Identify which cell holds the provided text, then report its (x, y) central coordinate. 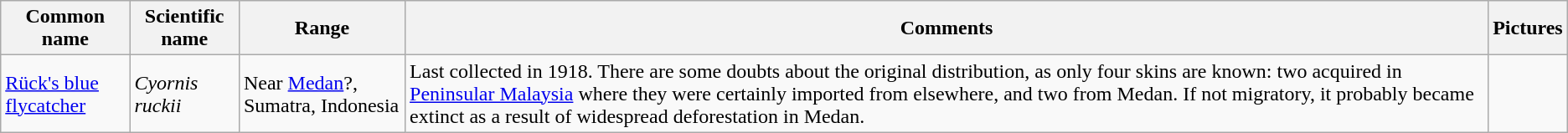
Cyornis ruckii (184, 94)
Common name (65, 28)
Scientific name (184, 28)
Pictures (1528, 28)
Comments (946, 28)
Near Medan?, Sumatra, Indonesia (322, 94)
Range (322, 28)
Rück's blue flycatcher (65, 94)
